Locate the cell with the specified text and output its (X, Y) center coordinate. 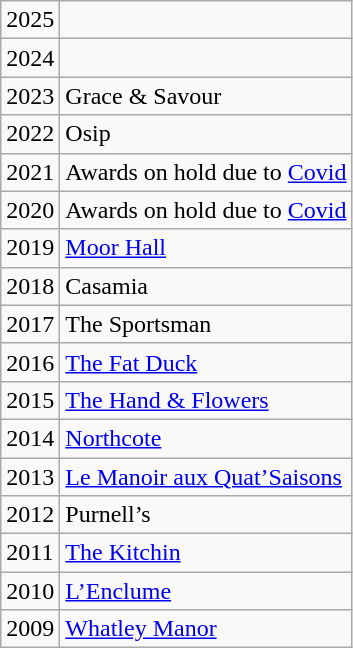
2022 (30, 134)
The Fat Duck (206, 362)
2021 (30, 172)
2016 (30, 362)
2019 (30, 248)
2013 (30, 477)
L’Enclume (206, 591)
2025 (30, 20)
2018 (30, 286)
Casamia (206, 286)
Purnell’s (206, 515)
2017 (30, 324)
Northcote (206, 438)
2015 (30, 400)
Le Manoir aux Quat’Saisons (206, 477)
The Sportsman (206, 324)
2023 (30, 96)
Whatley Manor (206, 629)
The Hand & Flowers (206, 400)
The Kitchin (206, 553)
Moor Hall (206, 248)
Grace & Savour (206, 96)
2012 (30, 515)
Osip (206, 134)
2014 (30, 438)
2020 (30, 210)
2024 (30, 58)
2009 (30, 629)
2010 (30, 591)
2011 (30, 553)
